Detect which cell encompasses the target text, then output its (X, Y) center coordinate. 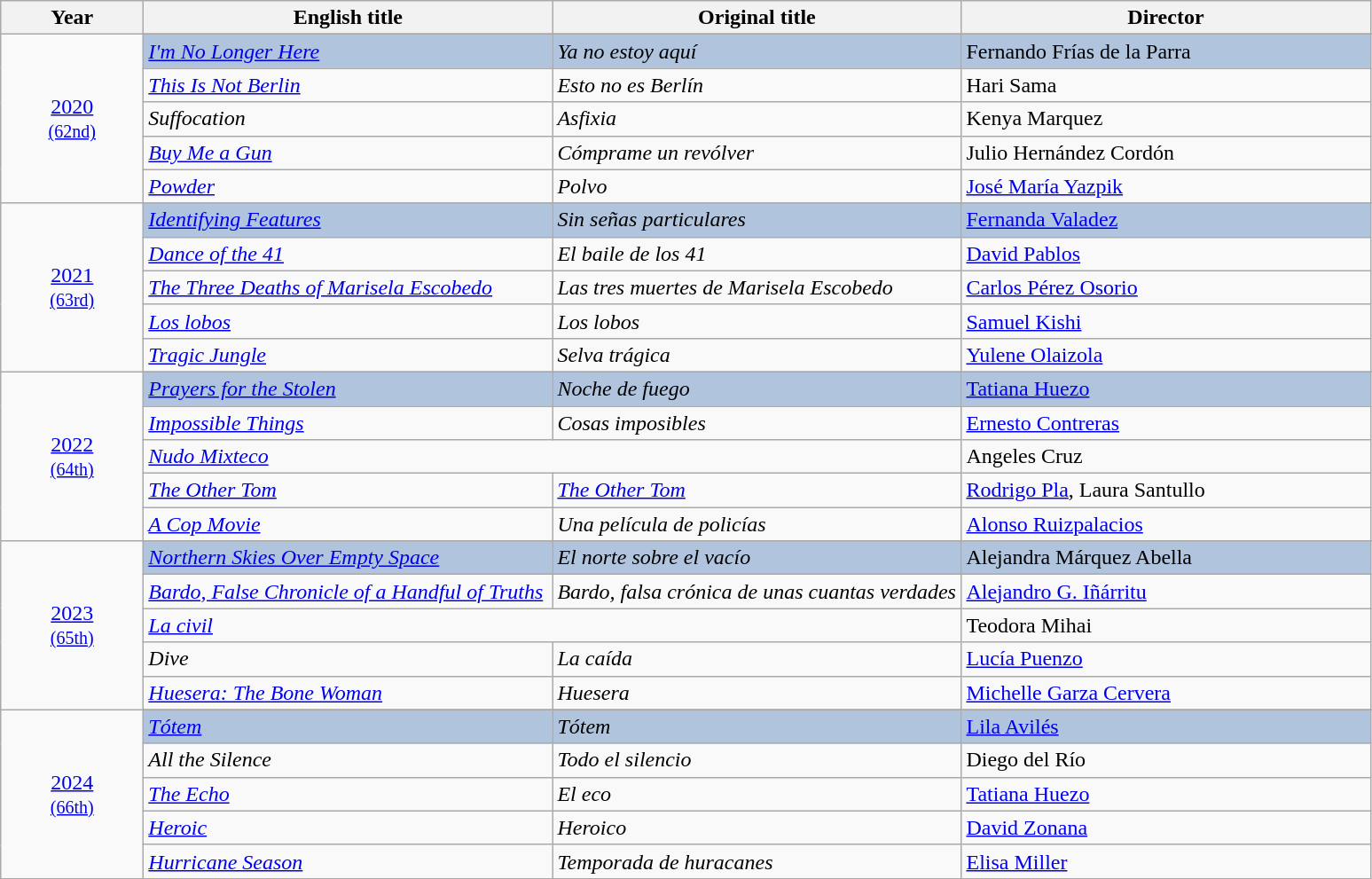
Prayers for the Stolen (348, 388)
English title (348, 18)
I'm No Longer Here (348, 51)
Lila Avilés (1165, 726)
La caída (757, 659)
Cómprame un revólver (757, 153)
Bardo, False Chronicle of a Handful of Truths (348, 592)
Heroico (757, 828)
Identifying Features (348, 220)
Director (1165, 18)
El eco (757, 794)
Teodora Mihai (1165, 625)
Alejandra Márquez Abella (1165, 558)
José María Yazpik (1165, 186)
Tragic Jungle (348, 355)
Alejandro G. Iñárritu (1165, 592)
All the Silence (348, 760)
David Zonana (1165, 828)
2024(66th) (73, 794)
El baile de los 41 (757, 254)
Julio Hernández Cordón (1165, 153)
2023(65th) (73, 625)
Fernando Frías de la Parra (1165, 51)
Elisa Miller (1165, 861)
A Cop Movie (348, 524)
The Echo (348, 794)
2020(62nd) (73, 119)
Diego del Río (1165, 760)
Original title (757, 18)
Hurricane Season (348, 861)
David Pablos (1165, 254)
La civil (553, 625)
Huesera (757, 693)
Samuel Kishi (1165, 321)
2021(63rd) (73, 287)
Dance of the 41 (348, 254)
Una película de policías (757, 524)
Buy Me a Gun (348, 153)
Heroic (348, 828)
Esto no es Berlín (757, 85)
Asfixia (757, 119)
Rodrigo Pla, Laura Santullo (1165, 491)
Year (73, 18)
Temporada de huracanes (757, 861)
Ya no estoy aquí (757, 51)
Michelle Garza Cervera (1165, 693)
Impossible Things (348, 423)
Bardo, falsa crónica de unas cuantas verdades (757, 592)
Dive (348, 659)
Alonso Ruizpalacios (1165, 524)
Polvo (757, 186)
Sin señas particulares (757, 220)
Suffocation (348, 119)
Yulene Olaizola (1165, 355)
The Three Deaths of Marisela Escobedo (348, 287)
Powder (348, 186)
Nudo Mixteco (553, 457)
2022(64th) (73, 456)
El norte sobre el vacío (757, 558)
Fernanda Valadez (1165, 220)
Todo el silencio (757, 760)
Northern Skies Over Empty Space (348, 558)
Lucía Puenzo (1165, 659)
Noche de fuego (757, 388)
Kenya Marquez (1165, 119)
Hari Sama (1165, 85)
Ernesto Contreras (1165, 423)
This Is Not Berlin (348, 85)
Huesera: The Bone Woman (348, 693)
Las tres muertes de Marisela Escobedo (757, 287)
Selva trágica (757, 355)
Cosas imposibles (757, 423)
Carlos Pérez Osorio (1165, 287)
Angeles Cruz (1165, 457)
